For the text-containing cell, return its midpoint in [X, Y] coordinate format. 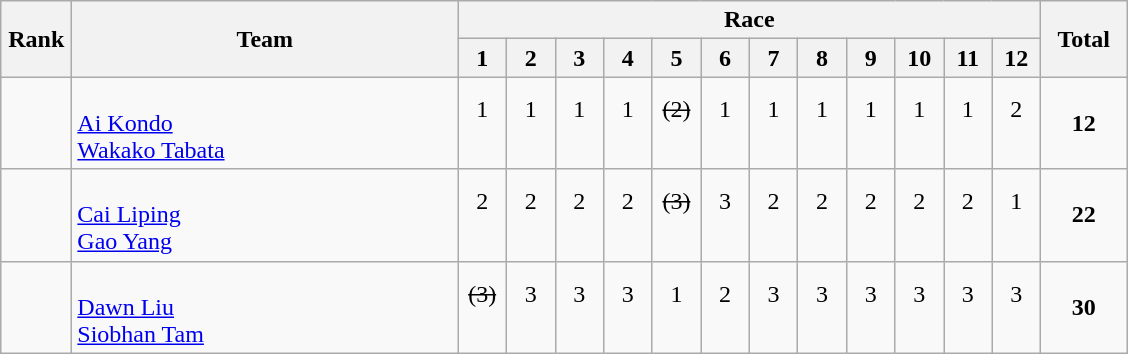
Ai KondoWakako Tabata [265, 123]
Total [1084, 39]
8 [822, 58]
Rank [36, 39]
4 [628, 58]
10 [920, 58]
30 [1084, 307]
Team [265, 39]
7 [774, 58]
Dawn LiuSiobhan Tam [265, 307]
22 [1084, 215]
Cai LipingGao Yang [265, 215]
Race [750, 20]
5 [676, 58]
9 [870, 58]
6 [726, 58]
11 [968, 58]
(2) [676, 123]
